Output the (x, y) coordinate of the center of the cell containing the given text.  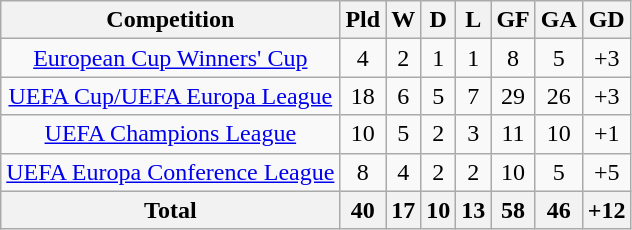
D (438, 20)
GA (558, 20)
29 (513, 96)
Competition (170, 20)
13 (474, 210)
3 (474, 134)
11 (513, 134)
GF (513, 20)
W (404, 20)
+1 (606, 134)
58 (513, 210)
+12 (606, 210)
40 (363, 210)
L (474, 20)
17 (404, 210)
UEFA Champions League (170, 134)
26 (558, 96)
7 (474, 96)
European Cup Winners' Cup (170, 58)
GD (606, 20)
UEFA Europa Conference League (170, 172)
Pld (363, 20)
UEFA Cup/UEFA Europa League (170, 96)
+5 (606, 172)
Total (170, 210)
6 (404, 96)
46 (558, 210)
18 (363, 96)
